Locate the cell with the specified text and output its (X, Y) center coordinate. 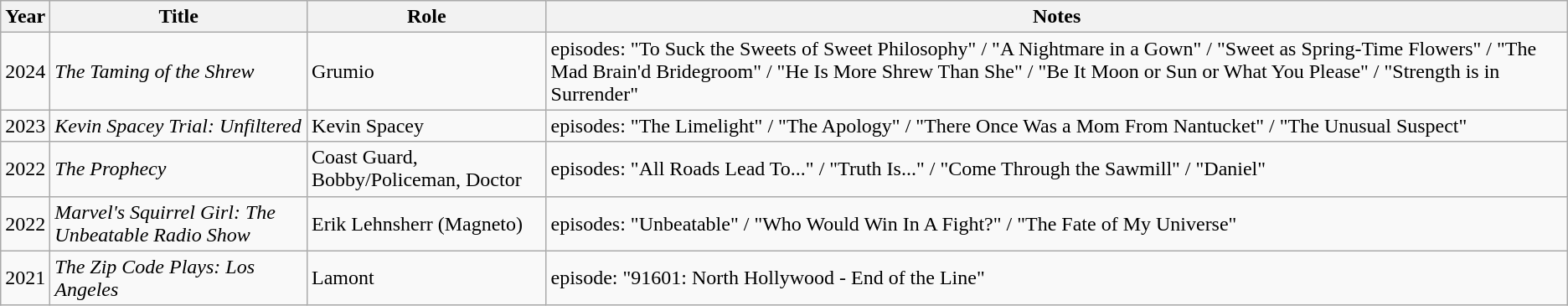
2024 (25, 71)
Coast Guard, Bobby/Policeman, Doctor (427, 169)
Year (25, 17)
episodes: "All Roads Lead To..." / "Truth Is..." / "Come Through the Sawmill" / "Daniel" (1057, 169)
The Zip Code Plays: Los Angeles (179, 278)
Title (179, 17)
Lamont (427, 278)
episodes: "Unbeatable" / "Who Would Win In A Fight?" / "The Fate of My Universe" (1057, 223)
Kevin Spacey Trial: Unfiltered (179, 126)
Grumio (427, 71)
episode: "91601: North Hollywood - End of the Line" (1057, 278)
Role (427, 17)
Marvel's Squirrel Girl: The Unbeatable Radio Show (179, 223)
Notes (1057, 17)
Erik Lehnsherr (Magneto) (427, 223)
The Taming of the Shrew (179, 71)
episodes: "The Limelight" / "The Apology" / "There Once Was a Mom From Nantucket" / "The Unusual Suspect" (1057, 126)
Kevin Spacey (427, 126)
2021 (25, 278)
2023 (25, 126)
The Prophecy (179, 169)
